Find where the given text appears and provide that cell's center as (x, y) coordinate. 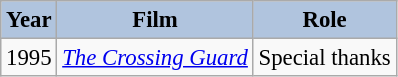
The Crossing Guard (155, 58)
1995 (29, 58)
Year (29, 20)
Special thanks (324, 58)
Film (155, 20)
Role (324, 20)
